Return the (X, Y) coordinate for the center point of the cell that contains the specified text.  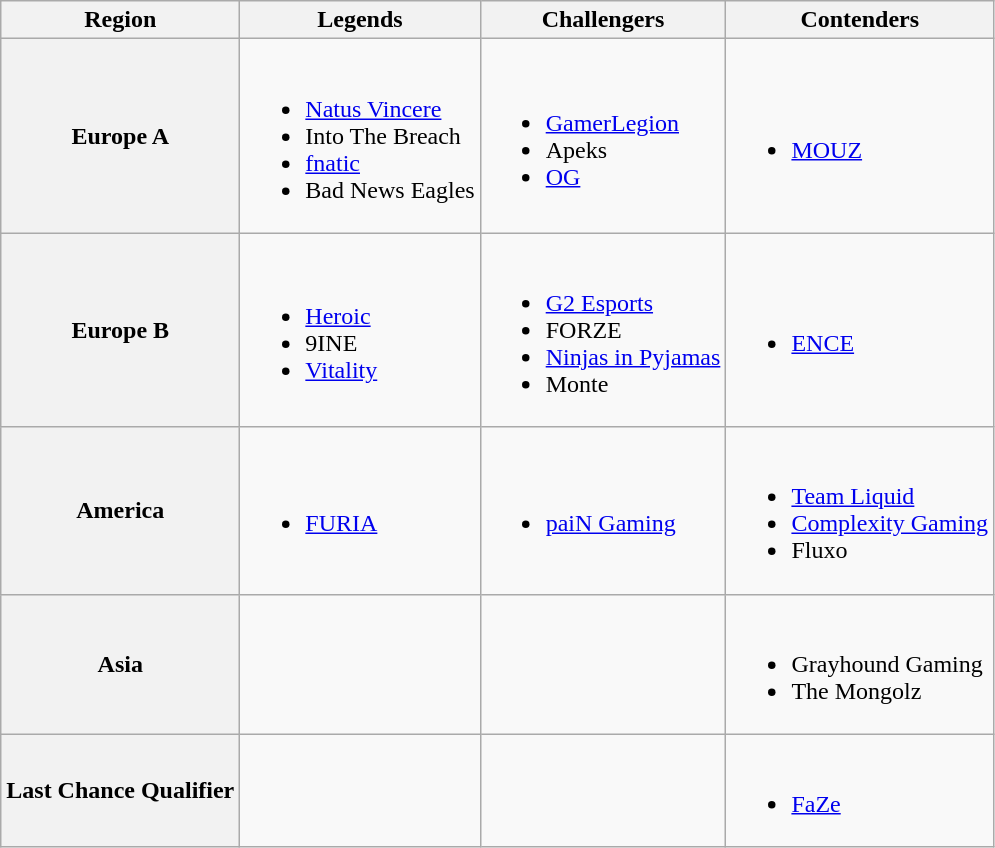
MOUZ (860, 136)
Team LiquidComplexity GamingFluxo (860, 510)
America (120, 510)
Natus VincereInto The BreachfnaticBad News Eagles (360, 136)
Challengers (603, 20)
Contenders (860, 20)
Asia (120, 664)
FaZe (860, 790)
Last Chance Qualifier (120, 790)
Heroic9INEVitality (360, 330)
Grayhound GamingThe Mongolz (860, 664)
ENCE (860, 330)
paiN Gaming (603, 510)
Region (120, 20)
Legends (360, 20)
FURIA (360, 510)
G2 EsportsFORZENinjas in PyjamasMonte (603, 330)
Europe A (120, 136)
Europe B (120, 330)
GamerLegionApeksOG (603, 136)
